Detect which cell encompasses the target text, then output its (x, y) center coordinate. 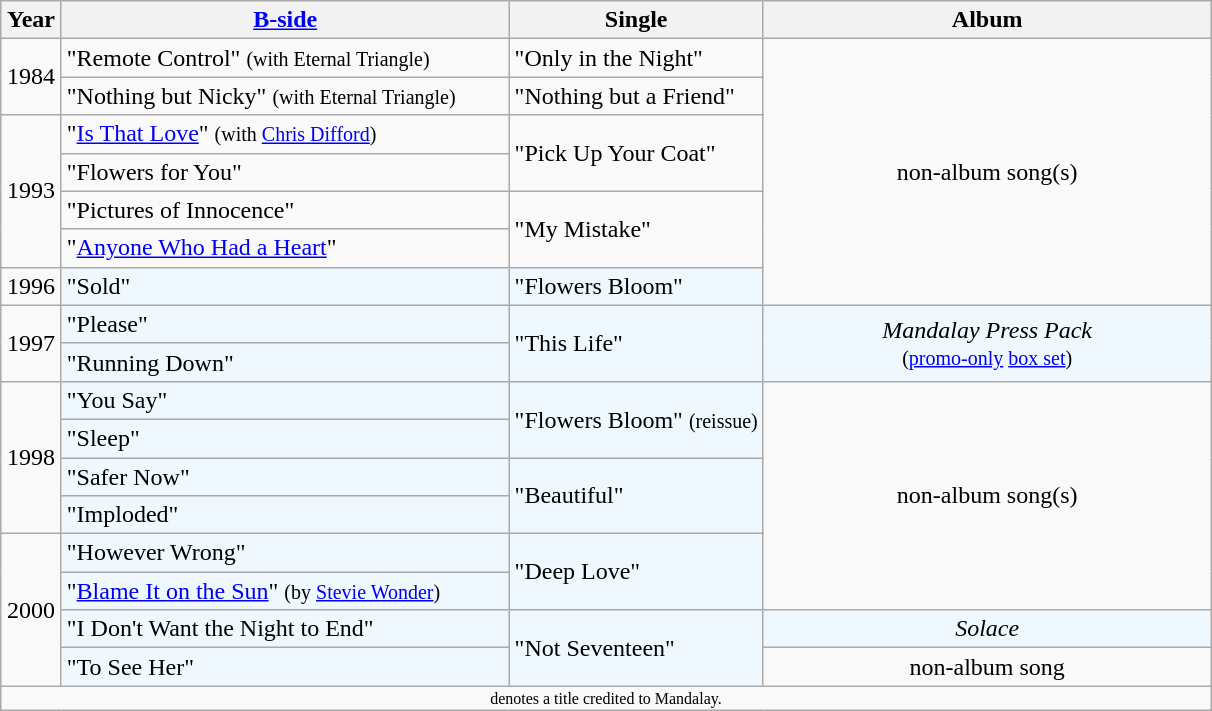
B-side (285, 20)
1998 (32, 457)
"Remote Control" (with Eternal Triangle) (285, 58)
"Pick Up Your Coat" (636, 153)
"Running Down" (285, 362)
"Flowers Bloom" (reissue) (636, 419)
"Blame It on the Sun" (by Stevie Wonder) (285, 591)
"My Mistake" (636, 229)
"Sleep" (285, 438)
Year (32, 20)
"This Life" (636, 343)
Single (636, 20)
"Nothing but Nicky" (with Eternal Triangle) (285, 96)
"Deep Love" (636, 572)
"Please" (285, 324)
"Is That Love" (with Chris Difford) (285, 134)
"Anyone Who Had a Heart" (285, 248)
"Only in the Night" (636, 58)
Solace (987, 629)
"To See Her" (285, 667)
1997 (32, 343)
Mandalay Press Pack (promo-only box set) (987, 343)
"Imploded" (285, 515)
denotes a title credited to Mandalay. (606, 698)
"However Wrong" (285, 553)
1996 (32, 286)
"Nothing but a Friend" (636, 96)
non-album song (987, 667)
1984 (32, 77)
"Not Seventeen" (636, 648)
"I Don't Want the Night to End" (285, 629)
"Flowers for You" (285, 172)
"Sold" (285, 286)
"Beautiful" (636, 496)
"Safer Now" (285, 477)
2000 (32, 610)
Album (987, 20)
"Pictures of Innocence" (285, 210)
"You Say" (285, 400)
"Flowers Bloom" (636, 286)
1993 (32, 191)
